Return the [x, y] coordinate for the center point of the cell that contains the specified text.  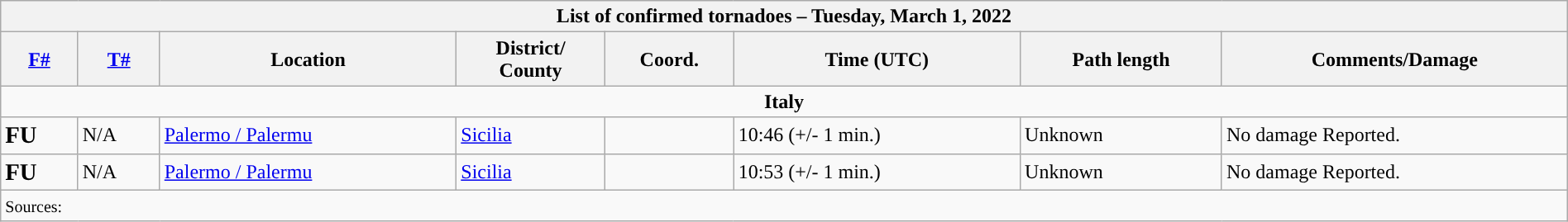
Path length [1121, 59]
Coord. [669, 59]
T# [119, 59]
Italy [784, 102]
10:53 (+/- 1 min.) [877, 172]
Comments/Damage [1394, 59]
F# [40, 59]
District/County [531, 59]
List of confirmed tornadoes – Tuesday, March 1, 2022 [784, 17]
Sources: [784, 205]
10:46 (+/- 1 min.) [877, 135]
Location [308, 59]
Time (UTC) [877, 59]
